Extract the [X, Y] coordinate from the center of the cell holding the provided text.  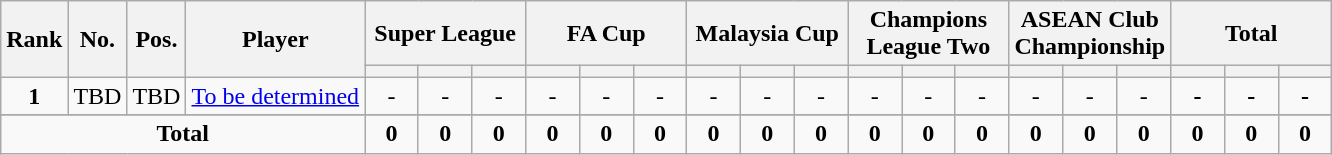
Pos. [156, 39]
Player [276, 39]
1 [34, 96]
Champions League Two [928, 34]
Rank [34, 39]
To be determined [276, 96]
FA Cup [606, 34]
ASEAN Club Championship [1090, 34]
No. [98, 39]
Malaysia Cup [768, 34]
Super League [446, 34]
